Detect which cell encompasses the target text, then output its [X, Y] center coordinate. 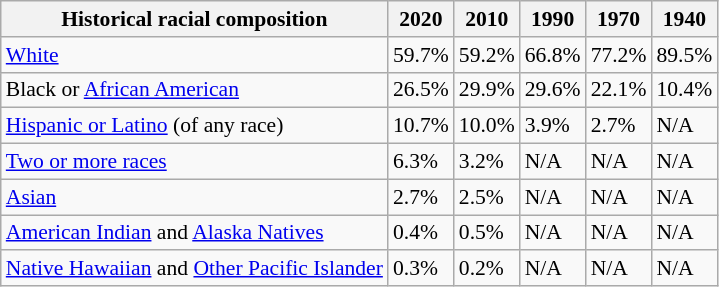
3.2% [487, 162]
10.4% [684, 90]
2020 [421, 19]
2.5% [487, 197]
3.9% [553, 126]
Native Hawaiian and Other Pacific Islander [194, 269]
89.5% [684, 55]
0.2% [487, 269]
1990 [553, 19]
26.5% [421, 90]
Historical racial composition [194, 19]
2010 [487, 19]
59.7% [421, 55]
Hispanic or Latino (of any race) [194, 126]
Asian [194, 197]
0.3% [421, 269]
29.6% [553, 90]
77.2% [619, 55]
American Indian and Alaska Natives [194, 233]
0.4% [421, 233]
Black or African American [194, 90]
1940 [684, 19]
66.8% [553, 55]
1970 [619, 19]
29.9% [487, 90]
10.0% [487, 126]
6.3% [421, 162]
22.1% [619, 90]
59.2% [487, 55]
0.5% [487, 233]
White [194, 55]
Two or more races [194, 162]
10.7% [421, 126]
